Return (X, Y) of the center of cell containing provided text 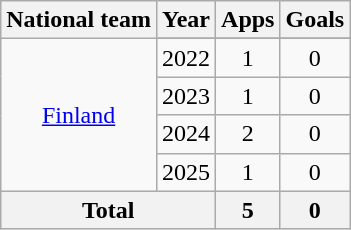
2 (248, 134)
2025 (186, 172)
Goals (315, 20)
Total (108, 210)
5 (248, 210)
2022 (186, 58)
2023 (186, 96)
National team (79, 20)
Finland (79, 115)
Apps (248, 20)
2024 (186, 134)
Year (186, 20)
